Detect which cell encompasses the target text, then output its (X, Y) center coordinate. 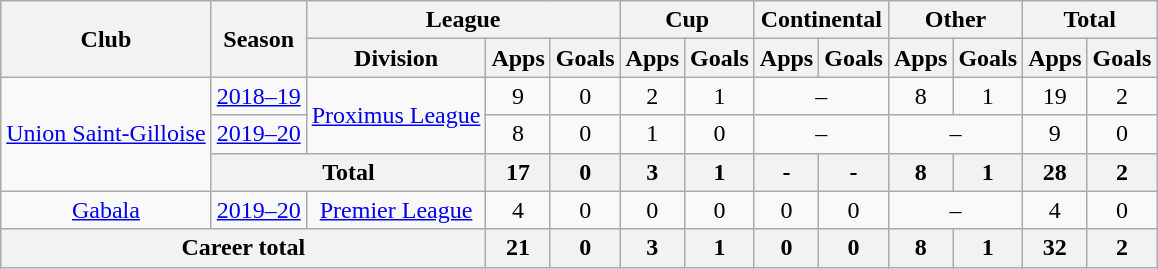
2018–19 (258, 96)
Union Saint-Gilloise (106, 134)
Division (396, 58)
Continental (821, 20)
Career total (244, 248)
19 (1055, 96)
Other (955, 20)
Proximus League (396, 115)
21 (518, 248)
Season (258, 39)
League (463, 20)
32 (1055, 248)
17 (518, 172)
28 (1055, 172)
Gabala (106, 210)
Cup (687, 20)
Club (106, 39)
Premier League (396, 210)
